Search for the cell housing the specified text and yield its (x, y) center coordinate. 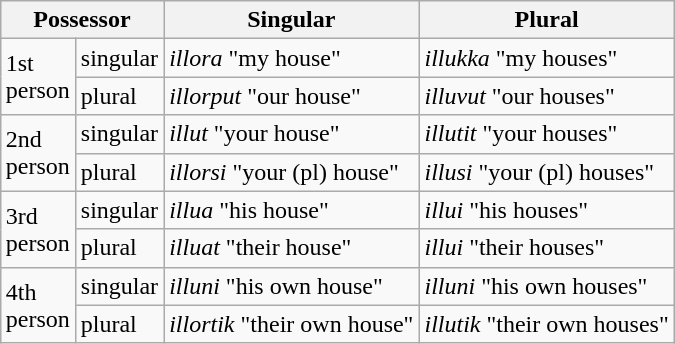
illuat "their house" (292, 248)
2ndperson (38, 153)
Plural (546, 20)
Singular (292, 20)
illuni "his own houses" (546, 286)
Possessor (82, 20)
illorsi "your (pl) house" (292, 172)
illua "his house" (292, 210)
illuvut "our houses" (546, 96)
illut "your house" (292, 134)
1stperson (38, 77)
illora "my house" (292, 58)
illusi "your (pl) houses" (546, 172)
4thperson (38, 305)
illortik "their own house" (292, 324)
3rdperson (38, 229)
illuni "his own house" (292, 286)
illui "his houses" (546, 210)
illukka "my houses" (546, 58)
illui "their houses" (546, 248)
illorput "our house" (292, 96)
illutik "their own houses" (546, 324)
illutit "your houses" (546, 134)
